Detect which cell encompasses the target text, then output its [x, y] center coordinate. 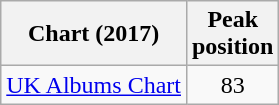
UK Albums Chart [94, 85]
Chart (2017) [94, 34]
Peak position [232, 34]
83 [232, 85]
